Determine the (x, y) coordinate at the center of the cell enclosing the given text.  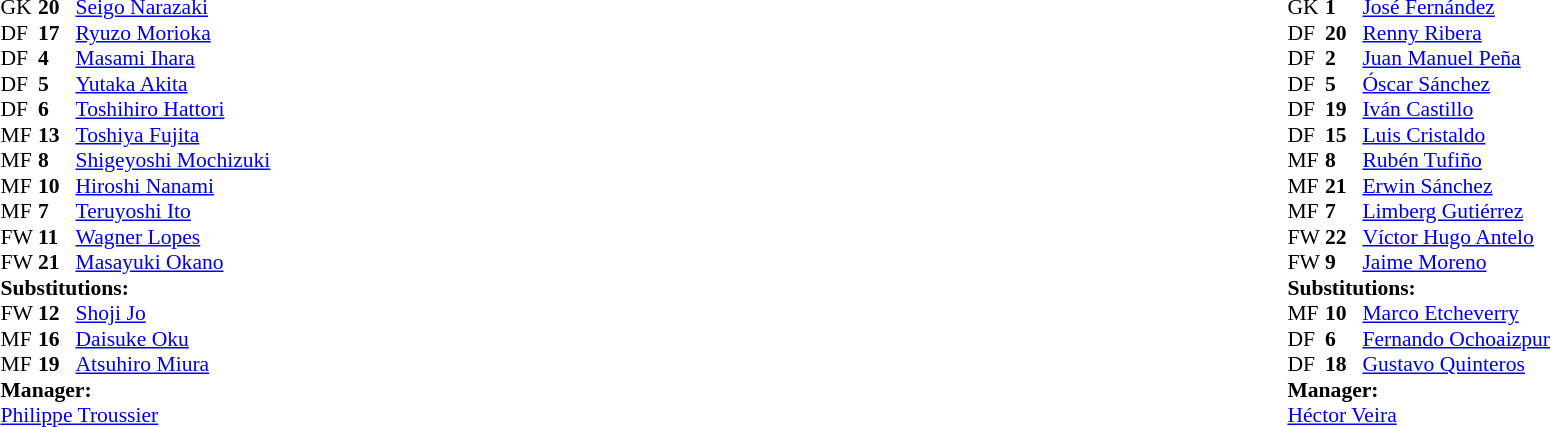
Hiroshi Nanami (174, 186)
Ryuzo Morioka (174, 33)
Rubén Tufiño (1456, 161)
Iván Castillo (1456, 109)
Óscar Sánchez (1456, 84)
Gustavo Quinteros (1456, 365)
Marco Etcheverry (1456, 313)
Juan Manuel Peña (1456, 59)
Masami Ihara (174, 59)
Daisuke Oku (174, 339)
17 (57, 33)
15 (1344, 135)
20 (1344, 33)
Teruyoshi Ito (174, 211)
18 (1344, 365)
4 (57, 59)
Toshihiro Hattori (174, 109)
Toshiya Fujita (174, 135)
Víctor Hugo Antelo (1456, 237)
Wagner Lopes (174, 237)
Shoji Jo (174, 313)
Atsuhiro Miura (174, 365)
22 (1344, 237)
11 (57, 237)
12 (57, 313)
Fernando Ochoaizpur (1456, 339)
Renny Ribera (1456, 33)
16 (57, 339)
13 (57, 135)
Limberg Gutiérrez (1456, 211)
9 (1344, 263)
Shigeyoshi Mochizuki (174, 161)
Jaime Moreno (1456, 263)
Erwin Sánchez (1456, 186)
Masayuki Okano (174, 263)
2 (1344, 59)
Yutaka Akita (174, 84)
Luis Cristaldo (1456, 135)
